For the text-containing cell, return its midpoint in (X, Y) coordinate format. 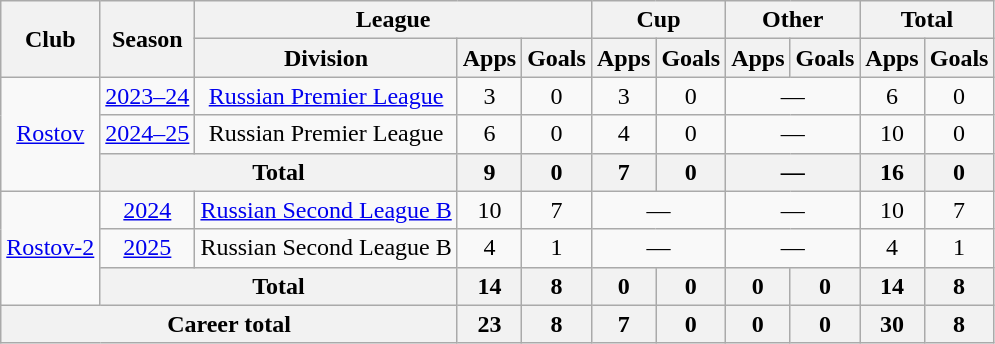
League (394, 20)
23 (489, 324)
Season (148, 39)
2023–24 (148, 96)
Rostov (50, 134)
2024 (148, 210)
Career total (229, 324)
16 (892, 172)
Other (793, 20)
Cup (658, 20)
2024–25 (148, 134)
Division (326, 58)
Club (50, 39)
2025 (148, 248)
9 (489, 172)
30 (892, 324)
Rostov-2 (50, 248)
